Detect which cell encompasses the target text, then output its [X, Y] center coordinate. 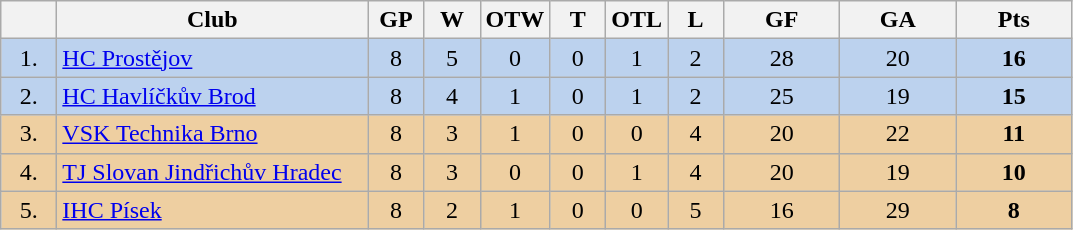
Club [212, 20]
GF [782, 20]
29 [898, 210]
T [578, 20]
1. [29, 58]
IHC Písek [212, 210]
HC Havlíčkův Brod [212, 96]
TJ Slovan Jindřichův Hradec [212, 172]
5. [29, 210]
10 [1014, 172]
OTW [515, 20]
Pts [1014, 20]
VSK Technika Brno [212, 134]
OTL [637, 20]
22 [898, 134]
HC Prostějov [212, 58]
L [696, 20]
3. [29, 134]
15 [1014, 96]
4. [29, 172]
W [452, 20]
25 [782, 96]
GA [898, 20]
GP [396, 20]
28 [782, 58]
2. [29, 96]
11 [1014, 134]
